For the text-containing cell, return its midpoint in (x, y) coordinate format. 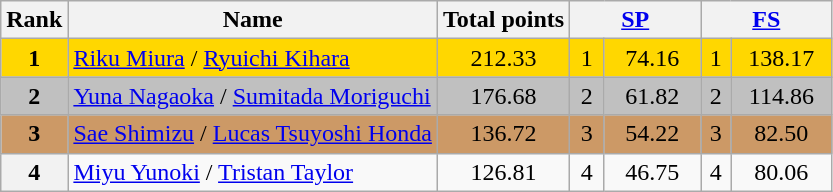
Sae Shimizu / Lucas Tsuyoshi Honda (253, 134)
82.50 (782, 134)
Name (253, 20)
Yuna Nagaoka / Sumitada Moriguchi (253, 96)
FS (766, 20)
Rank (34, 20)
SP (636, 20)
80.06 (782, 172)
176.68 (503, 96)
Total points (503, 20)
138.17 (782, 58)
126.81 (503, 172)
212.33 (503, 58)
136.72 (503, 134)
46.75 (652, 172)
Miyu Yunoki / Tristan Taylor (253, 172)
Riku Miura / Ryuichi Kihara (253, 58)
74.16 (652, 58)
114.86 (782, 96)
61.82 (652, 96)
54.22 (652, 134)
